Find where the given text appears and provide that cell's center as (X, Y) coordinate. 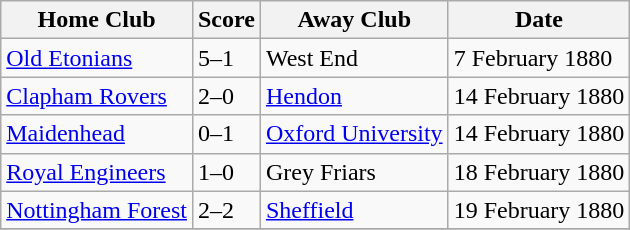
Oxford University (354, 134)
5–1 (226, 58)
Sheffield (354, 210)
Old Etonians (97, 58)
2–2 (226, 210)
Away Club (354, 20)
1–0 (226, 172)
Royal Engineers (97, 172)
0–1 (226, 134)
Home Club (97, 20)
2–0 (226, 96)
7 February 1880 (539, 58)
Clapham Rovers (97, 96)
Hendon (354, 96)
Nottingham Forest (97, 210)
Grey Friars (354, 172)
19 February 1880 (539, 210)
Score (226, 20)
West End (354, 58)
18 February 1880 (539, 172)
Date (539, 20)
Maidenhead (97, 134)
